Capture the cell that displays the provided text and extract its [X, Y] central coordinate. 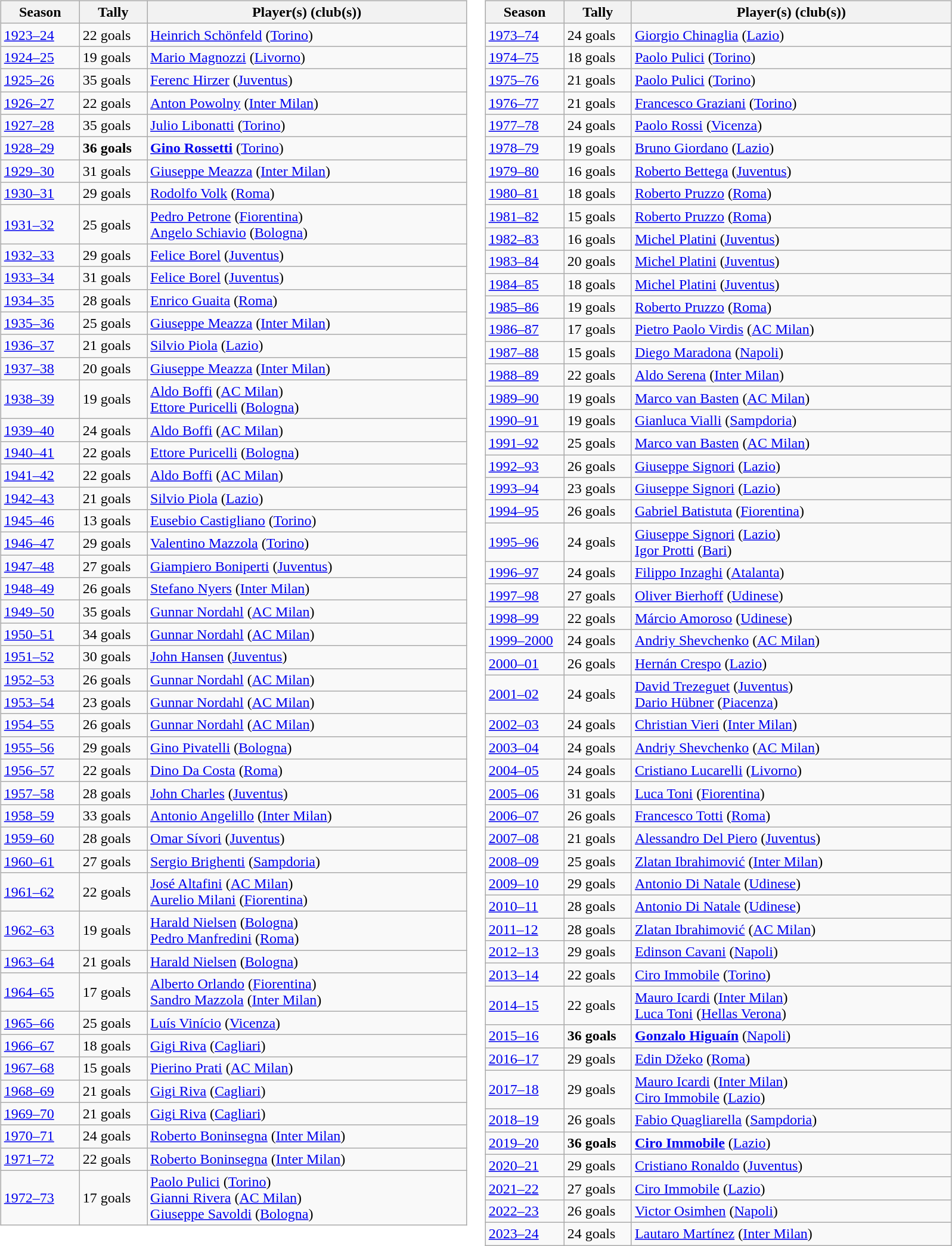
Mauro Icardi (Inter Milan) Ciro Immobile (Lazio) [791, 1090]
1995–96 [525, 543]
1987–88 [525, 352]
1978–79 [525, 148]
1933–34 [40, 278]
33 goals [113, 816]
Heinrich Schönfeld (Torino) [307, 35]
1994–95 [525, 512]
2019–20 [525, 1143]
1949–50 [40, 612]
1947–48 [40, 566]
Dino Da Costa (Roma) [307, 770]
1954–55 [40, 725]
Ciro Immobile (Torino) [791, 975]
1938–39 [40, 399]
Giampiero Boniperti (Juventus) [307, 566]
Roberto Bettega (Juventus) [791, 171]
1953–54 [40, 702]
2018–19 [525, 1120]
1973–74 [525, 35]
1982–83 [525, 239]
Enrico Guaita (Roma) [307, 300]
2022–23 [525, 1211]
1945–46 [40, 521]
1939–40 [40, 430]
1981–82 [525, 216]
1936–37 [40, 346]
Sergio Brighenti (Sampdoria) [307, 861]
Aldo Boffi (AC Milan) Ettore Puricelli (Bologna) [307, 399]
2009–10 [525, 884]
1988–89 [525, 375]
1991–92 [525, 443]
Hernán Crespo (Lazio) [791, 664]
Anton Powolny (Inter Milan) [307, 103]
1925–26 [40, 80]
1979–80 [525, 171]
2010–11 [525, 907]
Julio Libonatti (Torino) [307, 126]
Pedro Petrone (Fiorentina) Angelo Schiavio (Bologna) [307, 224]
1997–98 [525, 596]
1962–63 [40, 931]
34 goals [113, 634]
1950–51 [40, 634]
Zlatan Ibrahimović (Inter Milan) [791, 861]
1963–64 [40, 962]
2013–14 [525, 975]
1961–62 [40, 892]
Cristiano Lucarelli (Livorno) [791, 770]
Aldo Serena (Inter Milan) [791, 375]
1966–67 [40, 1046]
2015–16 [525, 1036]
1958–59 [40, 816]
Stefano Nyers (Inter Milan) [307, 589]
Bruno Giordano (Lazio) [791, 148]
2011–12 [525, 929]
Pierino Prati (AC Milan) [307, 1068]
1951–52 [40, 657]
1957–58 [40, 793]
Lautaro Martínez (Inter Milan) [791, 1233]
1928–29 [40, 148]
1985–86 [525, 307]
1935–36 [40, 323]
1983–84 [525, 262]
1965–66 [40, 1023]
13 goals [113, 521]
1941–42 [40, 475]
Edin Džeko (Roma) [791, 1059]
1972–73 [40, 1198]
1934–35 [40, 300]
Filippo Inzaghi (Atalanta) [791, 573]
Zlatan Ibrahimović (AC Milan) [791, 929]
Eusebio Castigliano (Torino) [307, 521]
Gino Pivatelli (Bologna) [307, 748]
1948–49 [40, 589]
Márcio Amoroso (Udinese) [791, 618]
1984–85 [525, 284]
Harald Nielsen (Bologna) Pedro Manfredini (Roma) [307, 931]
David Trezeguet (Juventus) Dario Hübner (Piacenza) [791, 694]
1974–75 [525, 57]
Fabio Quagliarella (Sampdoria) [791, 1120]
Diego Maradona (Napoli) [791, 352]
1926–27 [40, 103]
1998–99 [525, 618]
José Altafini (AC Milan) Aurelio Milani (Fiorentina) [307, 892]
Mauro Icardi (Inter Milan) Luca Toni (Hellas Verona) [791, 1005]
2001–02 [525, 694]
Gabriel Batistuta (Fiorentina) [791, 512]
Francesco Totti (Roma) [791, 816]
1942–43 [40, 498]
1975–76 [525, 80]
Rodolfo Volk (Roma) [307, 194]
1924–25 [40, 57]
1937–38 [40, 368]
2017–18 [525, 1090]
Cristiano Ronaldo (Juventus) [791, 1166]
1986–87 [525, 330]
1964–65 [40, 992]
2023–24 [525, 1233]
1932–33 [40, 255]
1969–70 [40, 1114]
Antonio Angelillo (Inter Milan) [307, 816]
Harald Nielsen (Bologna) [307, 962]
Paolo Pulici (Torino) Gianni Rivera (AC Milan) Giuseppe Savoldi (Bologna) [307, 1198]
2021–22 [525, 1188]
Victor Osimhen (Napoli) [791, 1211]
1977–78 [525, 126]
Gianluca Vialli (Sampdoria) [791, 420]
1971–72 [40, 1159]
Edinson Cavani (Napoli) [791, 952]
2007–08 [525, 838]
1980–81 [525, 194]
John Charles (Juventus) [307, 793]
1990–91 [525, 420]
2002–03 [525, 725]
2016–17 [525, 1059]
1970–71 [40, 1136]
2003–04 [525, 748]
John Hansen (Juventus) [307, 657]
Gonzalo Higuaín (Napoli) [791, 1036]
Ferenc Hirzer (Juventus) [307, 80]
1931–32 [40, 224]
1989–90 [525, 398]
1923–24 [40, 35]
2005–06 [525, 793]
1993–94 [525, 489]
Alessandro Del Piero (Juventus) [791, 838]
1940–41 [40, 452]
2006–07 [525, 816]
1952–53 [40, 680]
2000–01 [525, 664]
1996–97 [525, 573]
Luca Toni (Fiorentina) [791, 793]
1946–47 [40, 544]
Paolo Rossi (Vicenza) [791, 126]
Alberto Orlando (Fiorentina) Sandro Mazzola (Inter Milan) [307, 992]
1992–93 [525, 466]
2014–15 [525, 1005]
2020–21 [525, 1166]
Francesco Graziani (Torino) [791, 103]
1959–60 [40, 838]
2012–13 [525, 952]
Gino Rossetti (Torino) [307, 148]
Ettore Puricelli (Bologna) [307, 452]
1976–77 [525, 103]
Mario Magnozzi (Livorno) [307, 57]
Oliver Bierhoff (Udinese) [791, 596]
1999–2000 [525, 641]
1967–68 [40, 1068]
Christian Vieri (Inter Milan) [791, 725]
1956–57 [40, 770]
1968–69 [40, 1091]
1960–61 [40, 861]
Luís Vinício (Vicenza) [307, 1023]
1955–56 [40, 748]
30 goals [113, 657]
Giuseppe Signori (Lazio) Igor Protti (Bari) [791, 543]
2004–05 [525, 770]
Valentino Mazzola (Torino) [307, 544]
Pietro Paolo Virdis (AC Milan) [791, 330]
Omar Sívori (Juventus) [307, 838]
1930–31 [40, 194]
1927–28 [40, 126]
1929–30 [40, 171]
Giorgio Chinaglia (Lazio) [791, 35]
2008–09 [525, 861]
